Identify which cell holds the provided text, then report its [X, Y] central coordinate. 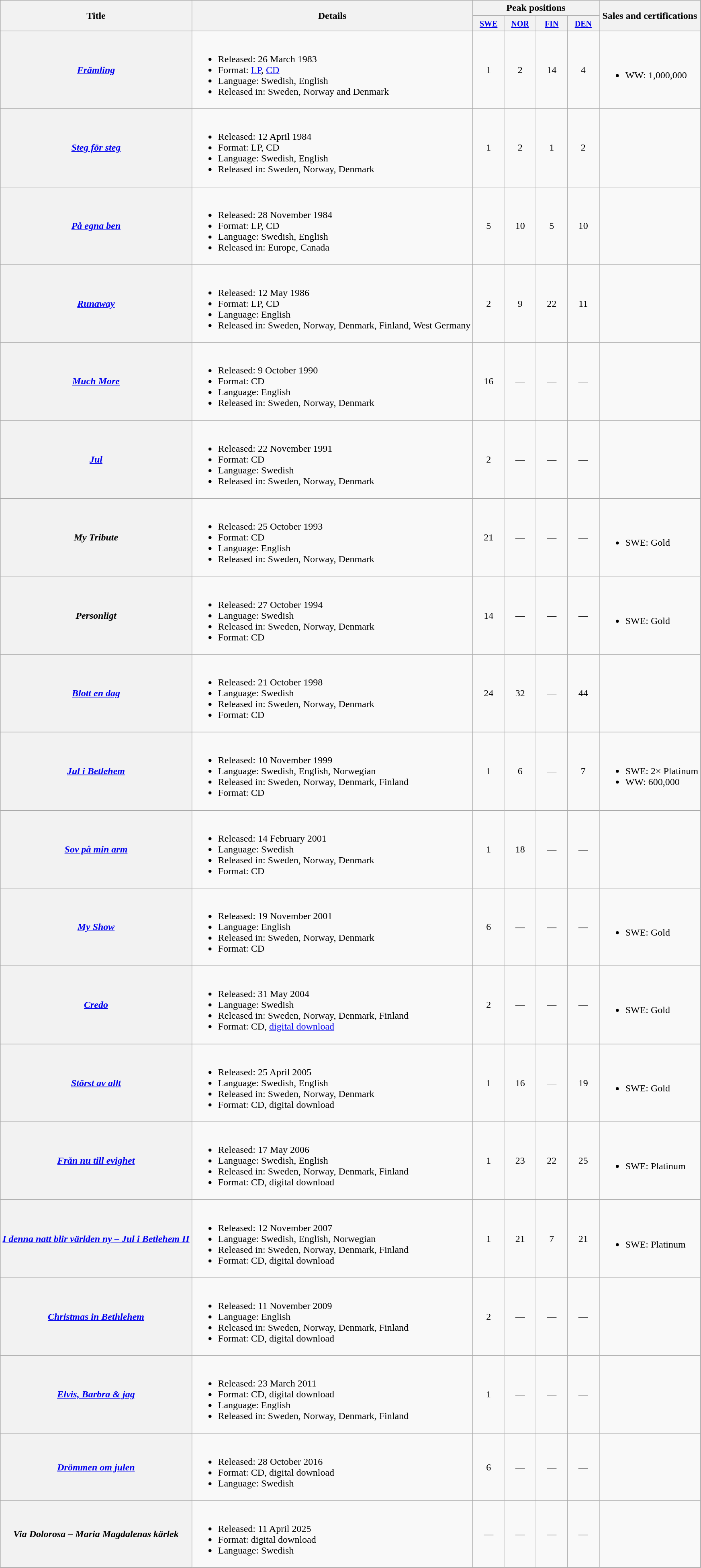
9 [520, 304]
Released: 11 April 2025Format: digital downloadLanguage: Swedish [332, 1534]
Sales and certifications [650, 16]
Blott en dag [96, 693]
Released: 26 March 1983Format: LP, CDLanguage: Swedish, EnglishReleased in: Sweden, Norway and Denmark [332, 70]
FIN [552, 23]
Released: 14 February 2001Language: SwedishReleased in: Sweden, Norway, DenmarkFormat: CD [332, 849]
På egna ben [96, 226]
44 [583, 693]
Details [332, 16]
My Show [96, 927]
24 [488, 693]
Released: 12 November 2007Language: Swedish, English, NorwegianReleased in: Sweden, Norway, Denmark, FinlandFormat: CD, digital download [332, 1239]
DEN [583, 23]
Via Dolorosa – Maria Magdalenas kärlek [96, 1534]
Från nu till evighet [96, 1161]
Christmas in Bethlehem [96, 1317]
Released: 10 November 1999Language: Swedish, English, NorwegianReleased in: Sweden, Norway, Denmark, FinlandFormat: CD [332, 771]
Released: 28 October 2016Format: CD, digital downloadLanguage: Swedish [332, 1467]
Title [96, 16]
Released: 12 May 1986Format: LP, CDLanguage: EnglishReleased in: Sweden, Norway, Denmark, Finland, West Germany [332, 304]
Released: 31 May 2004Language: SwedishReleased in: Sweden, Norway, Denmark, FinlandFormat: CD, digital download [332, 1005]
18 [520, 849]
Främling [96, 70]
Released: 23 March 2011Format: CD, digital downloadLanguage: EnglishReleased in: Sweden, Norway, Denmark, Finland [332, 1395]
23 [520, 1161]
Released: 17 May 2006Language: Swedish, EnglishReleased in: Sweden, Norway, Denmark, FinlandFormat: CD, digital download [332, 1161]
Credo [96, 1005]
Released: 9 October 1990Format: CDLanguage: EnglishReleased in: Sweden, Norway, Denmark [332, 381]
Peak positions [536, 8]
Released: 12 April 1984Format: LP, CDLanguage: Swedish, EnglishReleased in: Sweden, Norway, Denmark [332, 148]
WW: 1,000,000 [650, 70]
I denna natt blir världen ny – Jul i Betlehem II [96, 1239]
Drömmen om julen [96, 1467]
11 [583, 304]
Jul [96, 459]
Released: 22 November 1991Format: CDLanguage: SwedishReleased in: Sweden, Norway, Denmark [332, 459]
Released: 19 November 2001Language: EnglishReleased in: Sweden, Norway, DenmarkFormat: CD [332, 927]
Released: 25 April 2005Language: Swedish, EnglishReleased in: Sweden, Norway, DenmarkFormat: CD, digital download [332, 1083]
My Tribute [96, 537]
Released: 21 October 1998Language: SwedishReleased in: Sweden, Norway, DenmarkFormat: CD [332, 693]
Released: 25 October 1993Format: CDLanguage: EnglishReleased in: Sweden, Norway, Denmark [332, 537]
Released: 11 November 2009Language: EnglishReleased in: Sweden, Norway, Denmark, FinlandFormat: CD, digital download [332, 1317]
Runaway [96, 304]
SWE [488, 23]
Sov på min arm [96, 849]
4 [583, 70]
Steg för steg [96, 148]
Released: 27 October 1994Language: SwedishReleased in: Sweden, Norway, DenmarkFormat: CD [332, 615]
NOR [520, 23]
Jul i Betlehem [96, 771]
Störst av allt [96, 1083]
32 [520, 693]
Personligt [96, 615]
25 [583, 1161]
Released: 28 November 1984Format: LP, CDLanguage: Swedish, EnglishReleased in: Europe, Canada [332, 226]
19 [583, 1083]
SWE: 2× PlatinumWW: 600,000 [650, 771]
Much More [96, 381]
Elvis, Barbra & jag [96, 1395]
